For the text-containing cell, return its midpoint in [x, y] coordinate format. 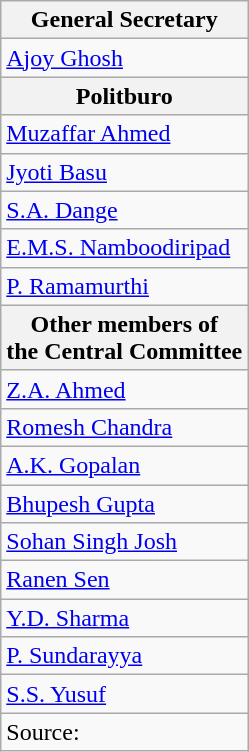
A.K. Gopalan [124, 465]
Bhupesh Gupta [124, 503]
S.S. Yusuf [124, 694]
Sohan Singh Josh [124, 542]
Other members ofthe Central Committee [124, 338]
Muzaffar Ahmed [124, 134]
Ranen Sen [124, 580]
P. Sundarayya [124, 656]
Z.A. Ahmed [124, 389]
Politburo [124, 96]
S.A. Dange [124, 210]
General Secretary [124, 20]
Romesh Chandra [124, 427]
Source: [124, 732]
Ajoy Ghosh [124, 58]
E.M.S. Namboodiripad [124, 248]
Jyoti Basu [124, 172]
Y.D. Sharma [124, 618]
P. Ramamurthi [124, 286]
